For the text-containing cell, return its midpoint in (x, y) coordinate format. 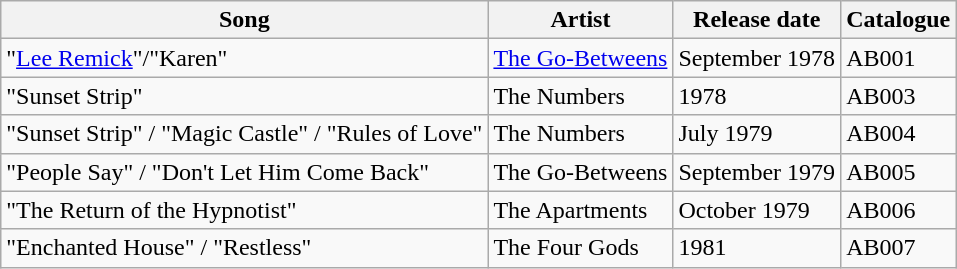
AB001 (898, 58)
Song (244, 20)
"People Say" / "Don't Let Him Come Back" (244, 172)
"Sunset Strip" / "Magic Castle" / "Rules of Love" (244, 134)
1981 (757, 248)
Artist (580, 20)
AB007 (898, 248)
October 1979 (757, 210)
Catalogue (898, 20)
"The Return of the Hypnotist" (244, 210)
The Four Gods (580, 248)
September 1979 (757, 172)
"Sunset Strip" (244, 96)
"Lee Remick"/"Karen" (244, 58)
AB006 (898, 210)
The Apartments (580, 210)
AB004 (898, 134)
September 1978 (757, 58)
AB005 (898, 172)
Release date (757, 20)
1978 (757, 96)
July 1979 (757, 134)
"Enchanted House" / "Restless" (244, 248)
AB003 (898, 96)
